Return (x, y) of the center of cell containing provided text 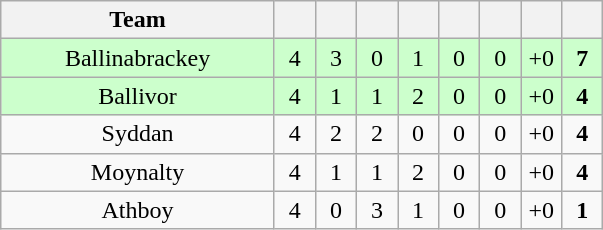
7 (582, 58)
Syddan (138, 134)
Ballinabrackey (138, 58)
Moynalty (138, 172)
Ballivor (138, 96)
Team (138, 20)
Athboy (138, 210)
